Extract the (X, Y) coordinate from the center of the cell holding the provided text.  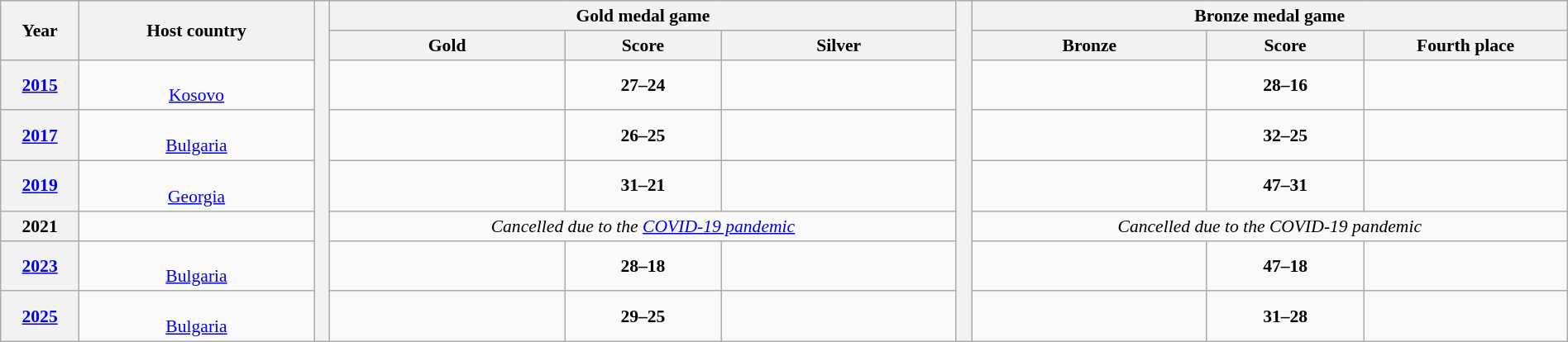
Gold medal game (643, 16)
31–21 (643, 187)
2023 (40, 266)
2021 (40, 226)
2015 (40, 84)
Fourth place (1465, 45)
26–25 (643, 135)
Bronze medal game (1269, 16)
31–28 (1285, 317)
32–25 (1285, 135)
27–24 (643, 84)
Kosovo (196, 84)
28–18 (643, 266)
Bronze (1089, 45)
47–31 (1285, 187)
Host country (196, 30)
2025 (40, 317)
Silver (839, 45)
Georgia (196, 187)
47–18 (1285, 266)
28–16 (1285, 84)
Gold (447, 45)
2017 (40, 135)
Year (40, 30)
2019 (40, 187)
29–25 (643, 317)
